For the text-containing cell, return its midpoint in (x, y) coordinate format. 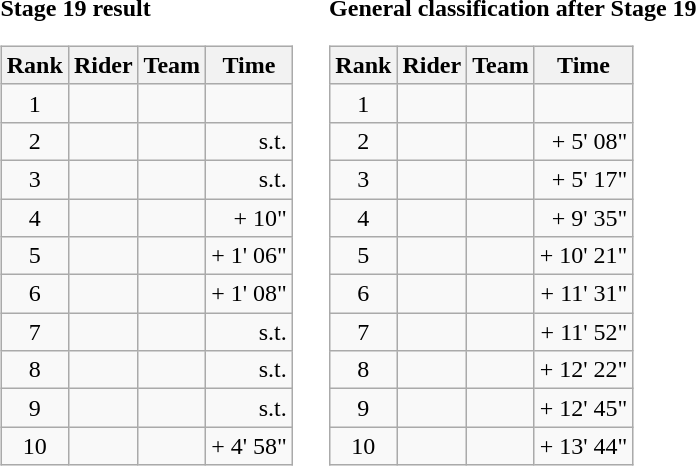
+ 10" (250, 217)
+ 11' 52" (584, 332)
+ 1' 08" (250, 294)
+ 10' 21" (584, 256)
+ 12' 45" (584, 408)
+ 1' 06" (250, 256)
+ 9' 35" (584, 217)
+ 5' 08" (584, 141)
+ 5' 17" (584, 179)
+ 11' 31" (584, 294)
+ 12' 22" (584, 370)
+ 13' 44" (584, 446)
+ 4' 58" (250, 446)
